Output the (x, y) coordinate of the center of the cell containing the given text.  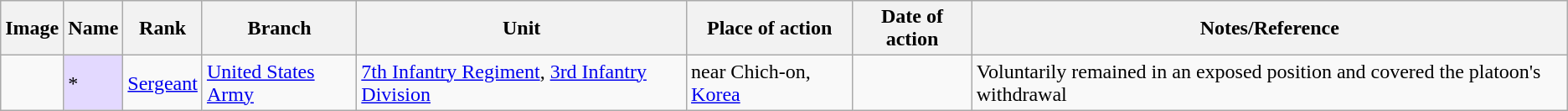
Sergeant (162, 82)
7th Infantry Regiment, 3rd Infantry Division (522, 82)
* (94, 82)
United States Army (279, 82)
Rank (162, 29)
Notes/Reference (1270, 29)
Voluntarily remained in an exposed position and covered the platoon's withdrawal (1270, 82)
Branch (279, 29)
near Chich-on, Korea (770, 82)
Place of action (770, 29)
Name (94, 29)
Image (32, 29)
Date of action (912, 29)
Unit (522, 29)
